Capture the cell that displays the provided text and extract its (X, Y) central coordinate. 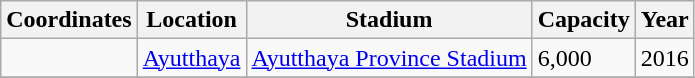
Location (192, 20)
Ayutthaya (192, 58)
2016 (664, 58)
Ayutthaya Province Stadium (389, 58)
Stadium (389, 20)
Year (664, 20)
6,000 (584, 58)
Coordinates (69, 20)
Capacity (584, 20)
